Scan for the cell matching the given text and deliver its (x, y) coordinate at center. 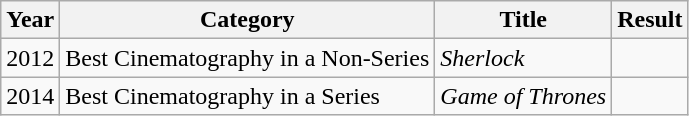
Title (524, 20)
Year (30, 20)
Sherlock (524, 58)
2014 (30, 96)
Result (650, 20)
Best Cinematography in a Non-Series (248, 58)
Category (248, 20)
Best Cinematography in a Series (248, 96)
2012 (30, 58)
Game of Thrones (524, 96)
